For the text-containing cell, return its midpoint in [X, Y] coordinate format. 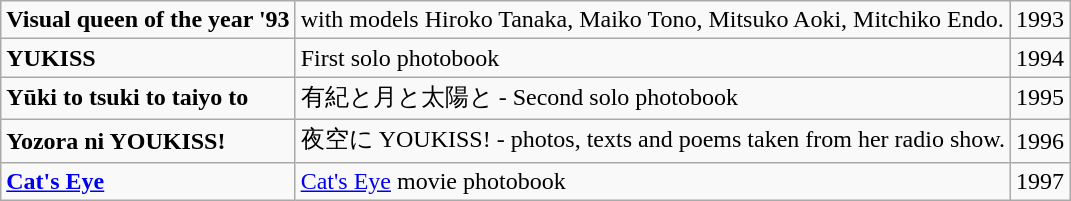
1997 [1040, 181]
1993 [1040, 20]
Cat's Eye movie photobook [652, 181]
YUKISS [148, 58]
with models Hiroko Tanaka, Maiko Tono, Mitsuko Aoki, Mitchiko Endo. [652, 20]
Cat's Eye [148, 181]
有紀と月と太陽と - Second solo photobook [652, 98]
1996 [1040, 140]
1994 [1040, 58]
Yūki to tsuki to taiyo to [148, 98]
Visual queen of the year '93 [148, 20]
First solo photobook [652, 58]
夜空に YOUKISS! - photos, texts and poems taken from her radio show. [652, 140]
Yozora ni YOUKISS! [148, 140]
1995 [1040, 98]
